Capture the cell that displays the provided text and extract its (x, y) central coordinate. 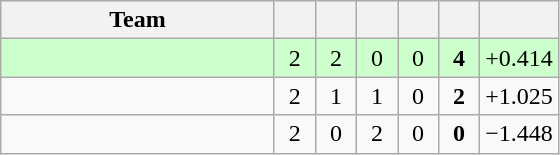
+0.414 (520, 58)
−1.448 (520, 134)
+1.025 (520, 96)
4 (460, 58)
Team (138, 20)
